Scan for the cell matching the given text and deliver its [x, y] coordinate at center. 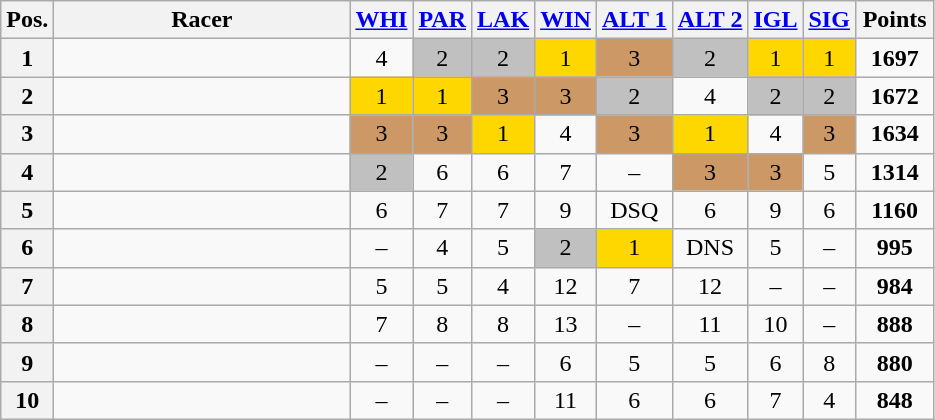
1697 [894, 58]
LAK [504, 20]
1672 [894, 96]
880 [894, 362]
WIN [566, 20]
ALT 2 [710, 20]
995 [894, 248]
Points [894, 20]
IGL [776, 20]
PAR [442, 20]
DSQ [634, 210]
DNS [710, 248]
WHI [382, 20]
Racer [202, 20]
1634 [894, 134]
984 [894, 286]
ALT 1 [634, 20]
848 [894, 400]
888 [894, 324]
1314 [894, 172]
1160 [894, 210]
Pos. [28, 20]
13 [566, 324]
SIG [829, 20]
